Scan for the cell matching the given text and deliver its (X, Y) coordinate at center. 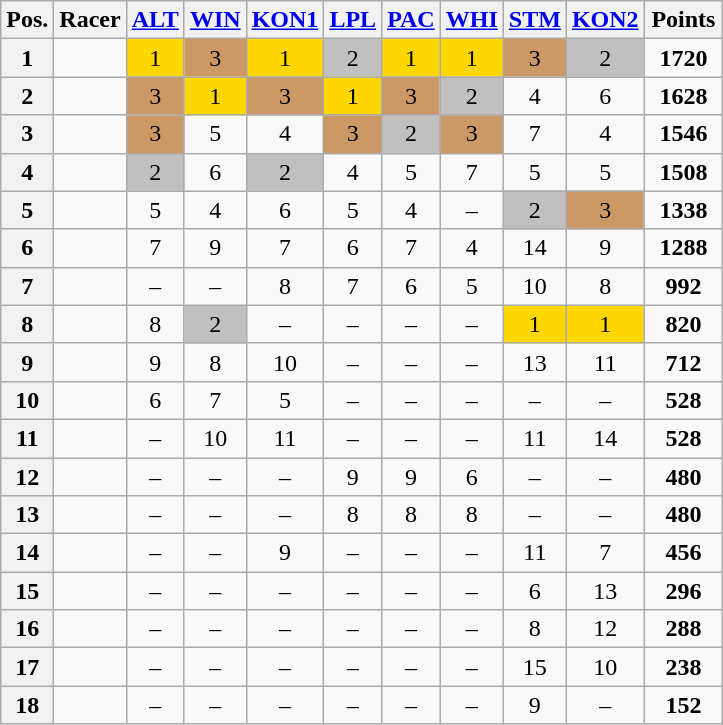
STM (534, 20)
1546 (684, 134)
KON2 (605, 20)
16 (28, 629)
1508 (684, 172)
Pos. (28, 20)
152 (684, 705)
296 (684, 591)
456 (684, 553)
Racer (90, 20)
1628 (684, 96)
WIN (215, 20)
712 (684, 362)
1288 (684, 248)
288 (684, 629)
820 (684, 324)
ALT (155, 20)
LPL (353, 20)
1338 (684, 210)
238 (684, 667)
18 (28, 705)
17 (28, 667)
1720 (684, 58)
KON1 (285, 20)
Points (684, 20)
992 (684, 286)
PAC (412, 20)
WHI (472, 20)
